Return the (X, Y) coordinate for the center point of the cell that contains the specified text.  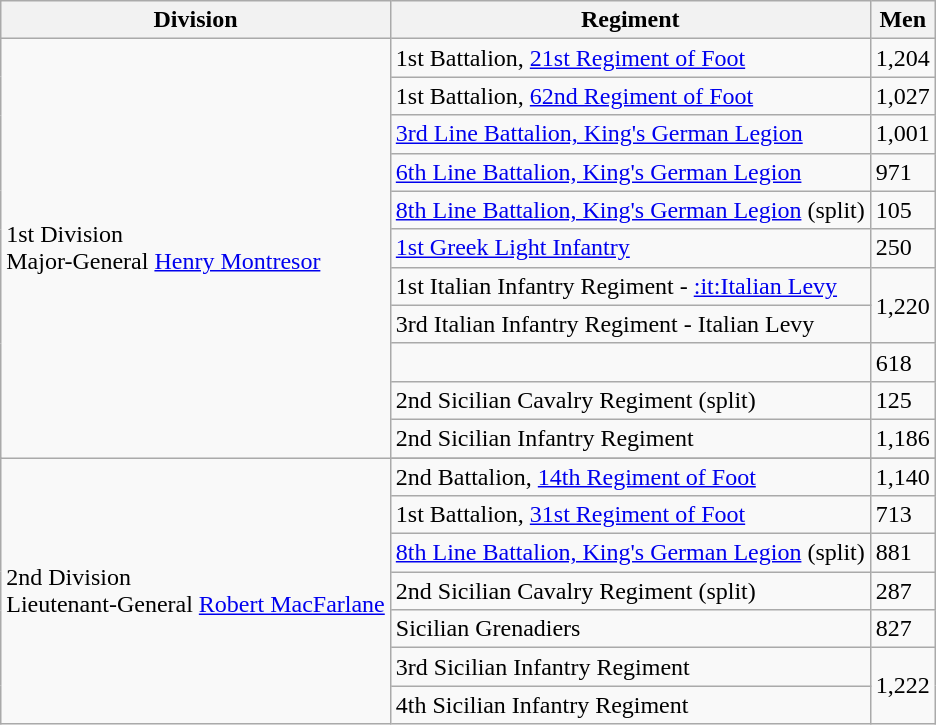
Regiment (630, 20)
3rd Italian Infantry Regiment - Italian Levy (630, 324)
Division (196, 20)
250 (902, 248)
971 (902, 172)
1st DivisionMajor-General Henry Montresor (196, 248)
1st Italian Infantry Regiment - :it:Italian Levy (630, 286)
881 (902, 553)
Sicilian Grenadiers (630, 629)
4th Sicilian Infantry Regiment (630, 705)
1,001 (902, 134)
287 (902, 591)
3rd Line Battalion, King's German Legion (630, 134)
105 (902, 210)
1st Battalion, 21st Regiment of Foot (630, 58)
Men (902, 20)
3rd Sicilian Infantry Regiment (630, 667)
2nd Sicilian Infantry Regiment (630, 438)
1,222 (902, 686)
1,140 (902, 477)
1st Greek Light Infantry (630, 248)
2nd Battalion, 14th Regiment of Foot (630, 477)
1,186 (902, 438)
1,204 (902, 58)
1,220 (902, 305)
125 (902, 400)
6th Line Battalion, King's German Legion (630, 172)
1,027 (902, 96)
713 (902, 515)
2nd DivisionLieutenant-General Robert MacFarlane (196, 591)
1st Battalion, 31st Regiment of Foot (630, 515)
827 (902, 629)
618 (902, 362)
1st Battalion, 62nd Regiment of Foot (630, 96)
